Output the (X, Y) coordinate of the center of the cell containing the given text.  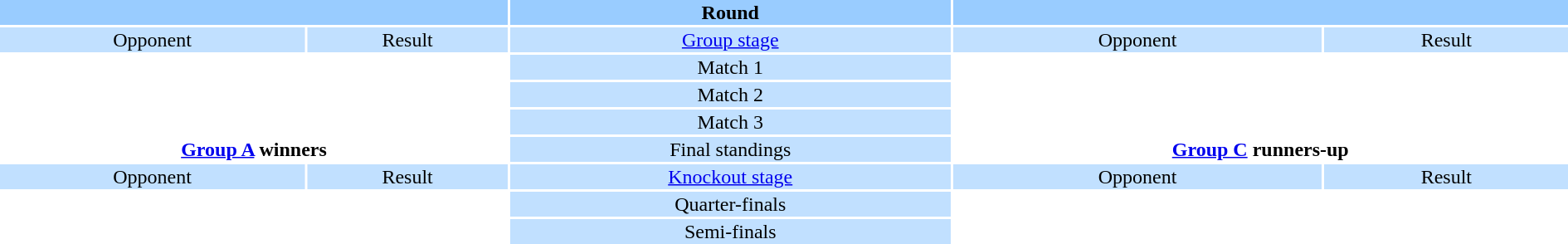
Match 3 (730, 122)
Final standings (730, 149)
Semi-finals (730, 232)
Group stage (730, 40)
Group A winners (254, 149)
Knockout stage (730, 177)
Match 1 (730, 67)
Round (730, 12)
Group C runners-up (1260, 149)
Quarter-finals (730, 204)
Match 2 (730, 95)
